Detect which cell encompasses the target text, then output its [x, y] center coordinate. 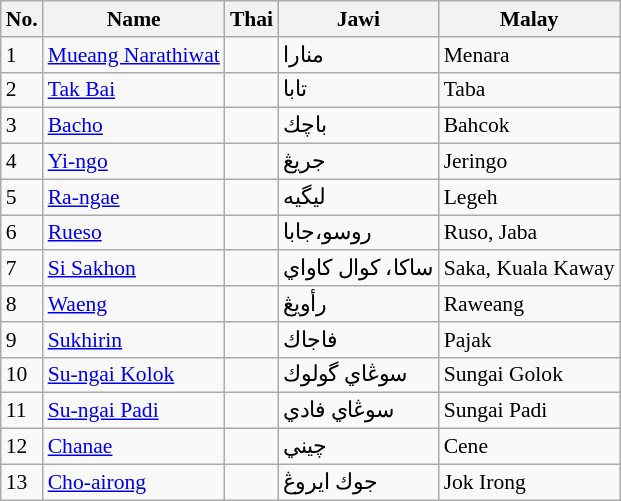
روسو،جابا [358, 233]
Legeh [530, 197]
Jok Irong [530, 482]
12 [22, 447]
5 [22, 197]
4 [22, 162]
سوڠاي فادي [358, 411]
جريڠ [358, 162]
Bacho [134, 126]
Ruso, Jaba [530, 233]
چيني [358, 447]
ساكا، كوال كاواي [358, 269]
Taba [530, 90]
13 [22, 482]
Cho-airong [134, 482]
رأويڠ [358, 304]
6 [22, 233]
Saka, Kuala Kaway [530, 269]
Si Sakhon [134, 269]
Malay [530, 19]
Mueang Narathiwat [134, 55]
Su-ngai Padi [134, 411]
Sungai Padi [530, 411]
Raweang [530, 304]
Pajak [530, 340]
Tak Bai [134, 90]
سوڠاي گولوك [358, 375]
No. [22, 19]
Waeng [134, 304]
3 [22, 126]
Name [134, 19]
Menara [530, 55]
1 [22, 55]
9 [22, 340]
Jawi [358, 19]
منارا [358, 55]
Rueso [134, 233]
جوك ايروڠ [358, 482]
ليگيه [358, 197]
8 [22, 304]
7 [22, 269]
Su-ngai Kolok [134, 375]
Yi-ngo [134, 162]
Thai [252, 19]
Chanae [134, 447]
باچك [358, 126]
2 [22, 90]
Jeringo [530, 162]
Cene [530, 447]
فاجاك [358, 340]
Bahcok [530, 126]
Ra-ngae [134, 197]
11 [22, 411]
10 [22, 375]
Sungai Golok [530, 375]
تابا [358, 90]
Sukhirin [134, 340]
